Return the [x, y] coordinate for the center point of the cell that contains the specified text.  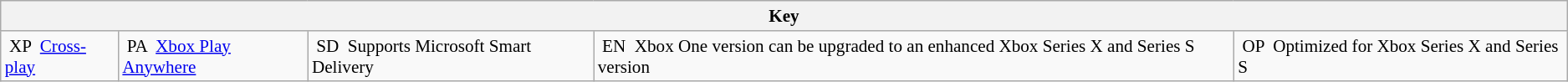
EN Xbox One version can be upgraded to an enhanced Xbox Series X and Series S version [913, 55]
XP Cross-play [60, 55]
PA Xbox Play Anywhere [212, 55]
Key [784, 15]
SD Supports Microsoft Smart Delivery [451, 55]
OP Optimized for Xbox Series X and Series S [1400, 55]
